Pinpoint the cell where the given text exists, returning its [x, y] midpoint coordinate. 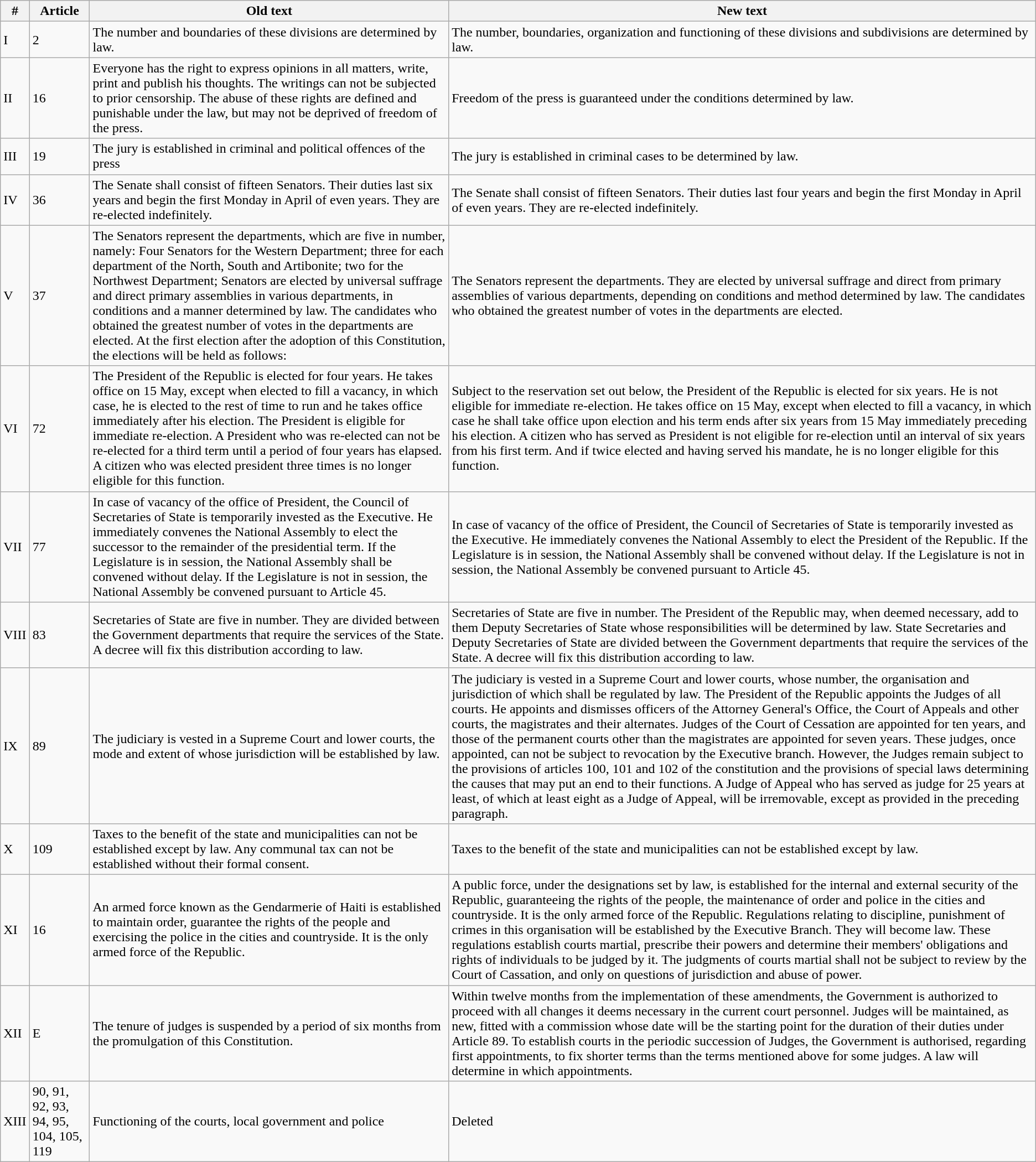
II [15, 98]
III [15, 156]
83 [60, 635]
36 [60, 200]
77 [60, 547]
VII [15, 547]
The number and boundaries of these divisions are determined by law. [269, 40]
Functioning of the courts, local government and police [269, 1122]
VIII [15, 635]
I [15, 40]
# [15, 11]
Freedom of the press is guaranteed under the conditions determined by law. [743, 98]
72 [60, 428]
V [15, 295]
New text [743, 11]
Old text [269, 11]
XIII [15, 1122]
Taxes to the benefit of the state and municipalities can not be established except by law. [743, 849]
The jury is established in criminal and political offences of the press [269, 156]
The tenure of judges is suspended by a period of six months from the promulgation of this Constitution. [269, 1033]
37 [60, 295]
90, 91, 92, 93, 94, 95, 104, 105, 119 [60, 1122]
IX [15, 746]
109 [60, 849]
XI [15, 930]
The judiciary is vested in a Supreme Court and lower courts, the mode and extent of whose jurisdiction will be established by law. [269, 746]
XII [15, 1033]
X [15, 849]
Article [60, 11]
Deleted [743, 1122]
IV [15, 200]
E [60, 1033]
The jury is established in criminal cases to be determined by law. [743, 156]
19 [60, 156]
The number, boundaries, organization and functioning of these divisions and subdivisions are determined by law. [743, 40]
89 [60, 746]
VI [15, 428]
2 [60, 40]
